Scan for the cell matching the given text and deliver its [X, Y] coordinate at center. 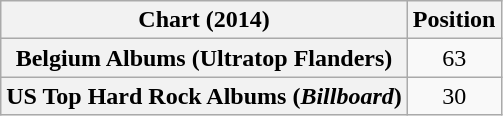
Position [454, 20]
63 [454, 58]
Chart (2014) [204, 20]
30 [454, 96]
US Top Hard Rock Albums (Billboard) [204, 96]
Belgium Albums (Ultratop Flanders) [204, 58]
